Determine the [x, y] coordinate at the center of the cell enclosing the given text.  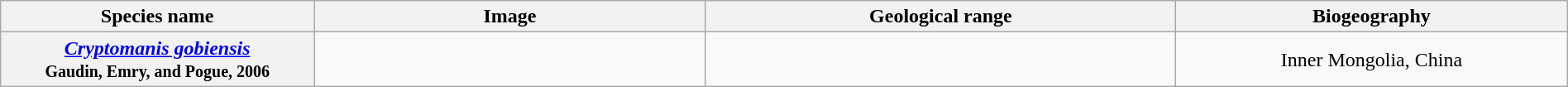
Inner Mongolia, China [1372, 60]
Species name [157, 17]
Image [510, 17]
Geological range [940, 17]
Biogeography [1372, 17]
Cryptomanis gobiensisGaudin, Emry, and Pogue, 2006 [157, 60]
